Capture the cell that displays the provided text and extract its [x, y] central coordinate. 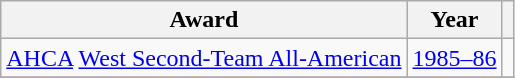
Year [454, 20]
1985–86 [454, 58]
Award [204, 20]
AHCA West Second-Team All-American [204, 58]
